Capture the cell that displays the provided text and extract its (X, Y) central coordinate. 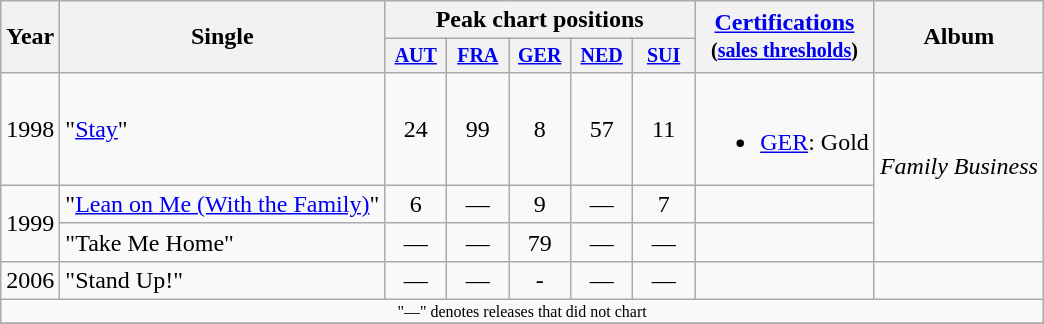
Year (30, 37)
- (540, 280)
57 (602, 128)
8 (540, 128)
GER (540, 56)
1999 (30, 223)
Album (958, 37)
1998 (30, 128)
24 (416, 128)
9 (540, 204)
"Stand Up!" (222, 280)
"Take Me Home" (222, 242)
Certifications(sales thresholds) (785, 37)
7 (664, 204)
2006 (30, 280)
99 (478, 128)
FRA (478, 56)
11 (664, 128)
"—" denotes releases that did not chart (522, 312)
NED (602, 56)
6 (416, 204)
Family Business (958, 166)
GER: Gold (785, 128)
79 (540, 242)
SUI (664, 56)
"Stay" (222, 128)
Peak chart positions (540, 20)
Single (222, 37)
"Lean on Me (With the Family)" (222, 204)
AUT (416, 56)
